Detect which cell encompasses the target text, then output its [X, Y] center coordinate. 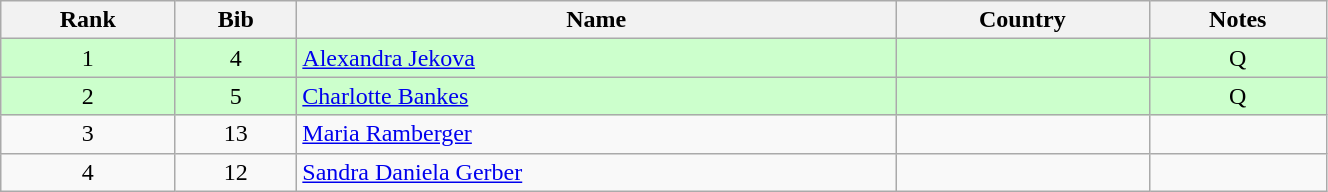
Notes [1238, 20]
Charlotte Bankes [596, 96]
5 [236, 96]
2 [88, 96]
13 [236, 134]
Country [1022, 20]
1 [88, 58]
Alexandra Jekova [596, 58]
Rank [88, 20]
Sandra Daniela Gerber [596, 172]
Maria Ramberger [596, 134]
Bib [236, 20]
12 [236, 172]
Name [596, 20]
3 [88, 134]
